Provide the (X, Y) coordinate of the cell's center where the given text is located.  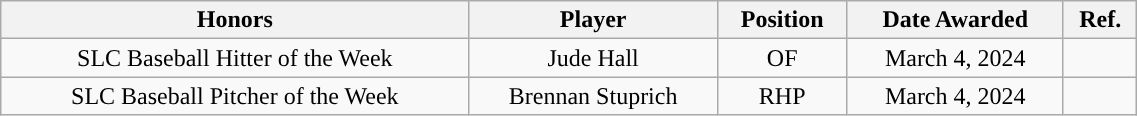
Honors (235, 20)
SLC Baseball Pitcher of the Week (235, 96)
RHP (782, 96)
Brennan Stuprich (593, 96)
Jude Hall (593, 58)
Player (593, 20)
OF (782, 58)
Date Awarded (956, 20)
Position (782, 20)
SLC Baseball Hitter of the Week (235, 58)
Ref. (1100, 20)
